Locate the cell with the specified text and output its [X, Y] center coordinate. 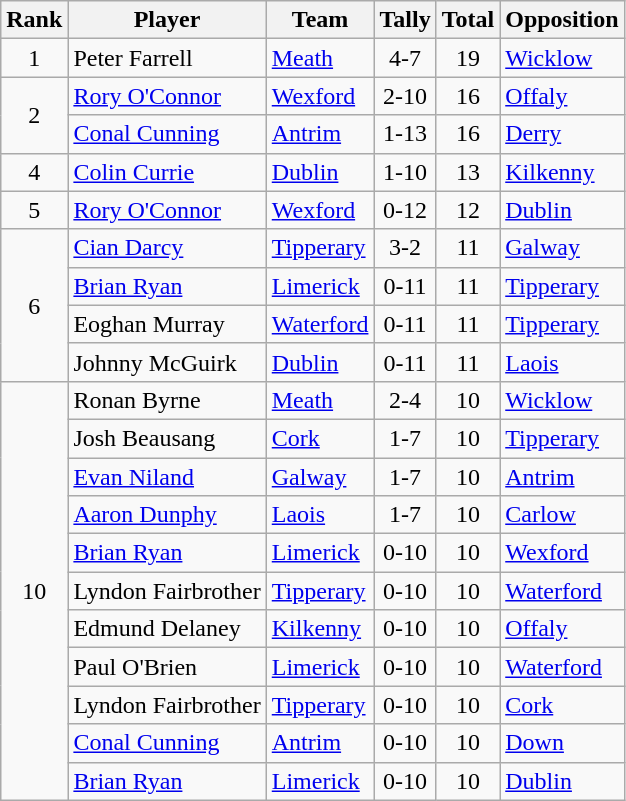
0-12 [405, 210]
13 [468, 172]
Eoghan Murray [167, 324]
Derry [562, 134]
Peter Farrell [167, 58]
Colin Currie [167, 172]
Edmund Delaney [167, 629]
Ronan Byrne [167, 400]
Opposition [562, 20]
1-13 [405, 134]
2 [34, 115]
Cian Darcy [167, 248]
Evan Niland [167, 477]
2-4 [405, 400]
19 [468, 58]
Tally [405, 20]
5 [34, 210]
3-2 [405, 248]
Josh Beausang [167, 438]
1-10 [405, 172]
Aaron Dunphy [167, 515]
Paul O'Brien [167, 667]
12 [468, 210]
1 [34, 58]
4-7 [405, 58]
Total [468, 20]
Carlow [562, 515]
Rank [34, 20]
2-10 [405, 96]
4 [34, 172]
Down [562, 743]
Johnny McGuirk [167, 362]
6 [34, 305]
Player [167, 20]
Team [320, 20]
